Identify which cell holds the provided text, then report its (X, Y) central coordinate. 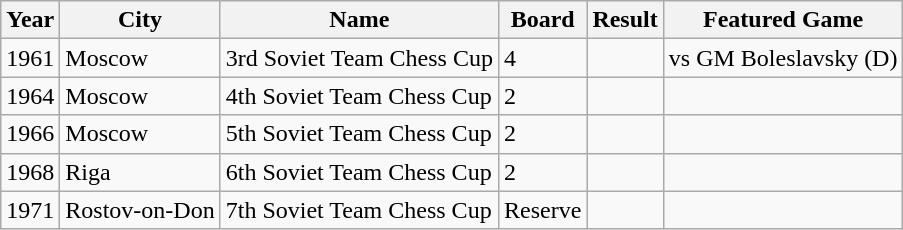
1964 (30, 96)
1968 (30, 172)
1966 (30, 134)
4 (542, 58)
1971 (30, 210)
Riga (140, 172)
4th Soviet Team Chess Cup (359, 96)
Result (625, 20)
6th Soviet Team Chess Cup (359, 172)
5th Soviet Team Chess Cup (359, 134)
7th Soviet Team Chess Cup (359, 210)
Featured Game (783, 20)
Year (30, 20)
3rd Soviet Team Chess Cup (359, 58)
Name (359, 20)
City (140, 20)
Board (542, 20)
Reserve (542, 210)
1961 (30, 58)
Rostov-on-Don (140, 210)
vs GM Boleslavsky (D) (783, 58)
